Identify which cell holds the provided text, then report its (X, Y) central coordinate. 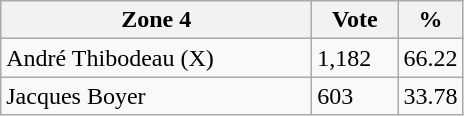
André Thibodeau (X) (156, 58)
603 (355, 96)
Zone 4 (156, 20)
33.78 (430, 96)
66.22 (430, 58)
Jacques Boyer (156, 96)
1,182 (355, 58)
% (430, 20)
Vote (355, 20)
